Find where the given text appears and provide that cell's center as (X, Y) coordinate. 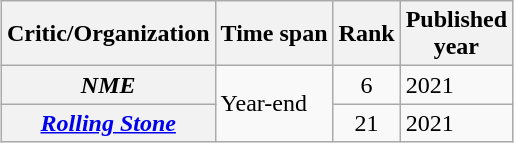
Time span (274, 34)
6 (366, 85)
Rank (366, 34)
Rolling Stone (108, 123)
Critic/Organization (108, 34)
NME (108, 85)
Publishedyear (456, 34)
Year-end (274, 104)
21 (366, 123)
